Capture the cell that displays the provided text and extract its (x, y) central coordinate. 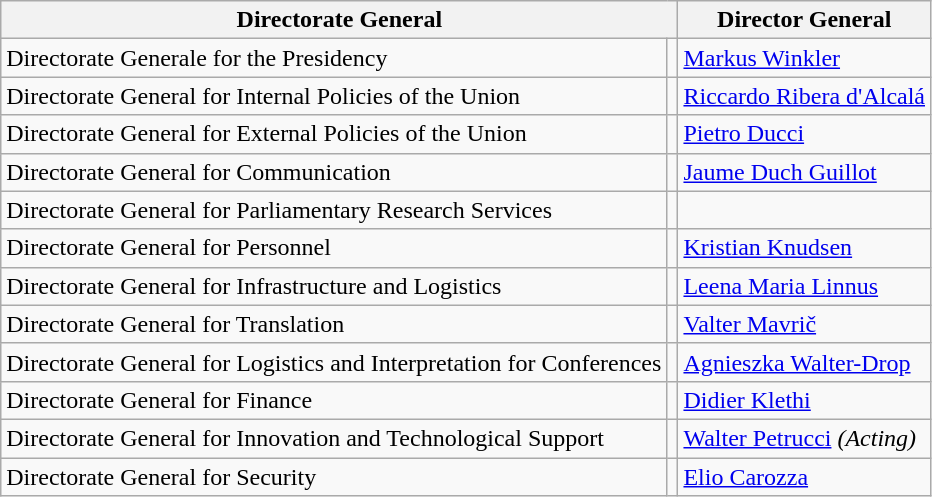
Directorate General for Parliamentary Research Services (334, 210)
Valter Mavrič (804, 324)
Directorate General for External Policies of the Union (334, 134)
Directorate General (340, 20)
Walter Petrucci (Acting) (804, 438)
Agnieszka Walter-Drop (804, 362)
Directorate General for Finance (334, 400)
Directorate General for Security (334, 477)
Riccardo Ribera d'Alcalá (804, 96)
Directorate General for Personnel (334, 248)
Kristian Knudsen (804, 248)
Directorate General for Translation (334, 324)
Jaume Duch Guillot (804, 172)
Leena Maria Linnus (804, 286)
Directorate General for Communication (334, 172)
Markus Winkler (804, 58)
Directorate General for Innovation and Technological Support (334, 438)
Directorate Generale for the Presidency (334, 58)
Didier Klethi (804, 400)
Elio Carozza (804, 477)
Pietro Ducci (804, 134)
Directorate General for Internal Policies of the Union (334, 96)
Directorate General for Logistics and Interpretation for Conferences (334, 362)
Director General (804, 20)
Directorate General for Infrastructure and Logistics (334, 286)
